Pinpoint the cell where the given text exists, returning its [X, Y] midpoint coordinate. 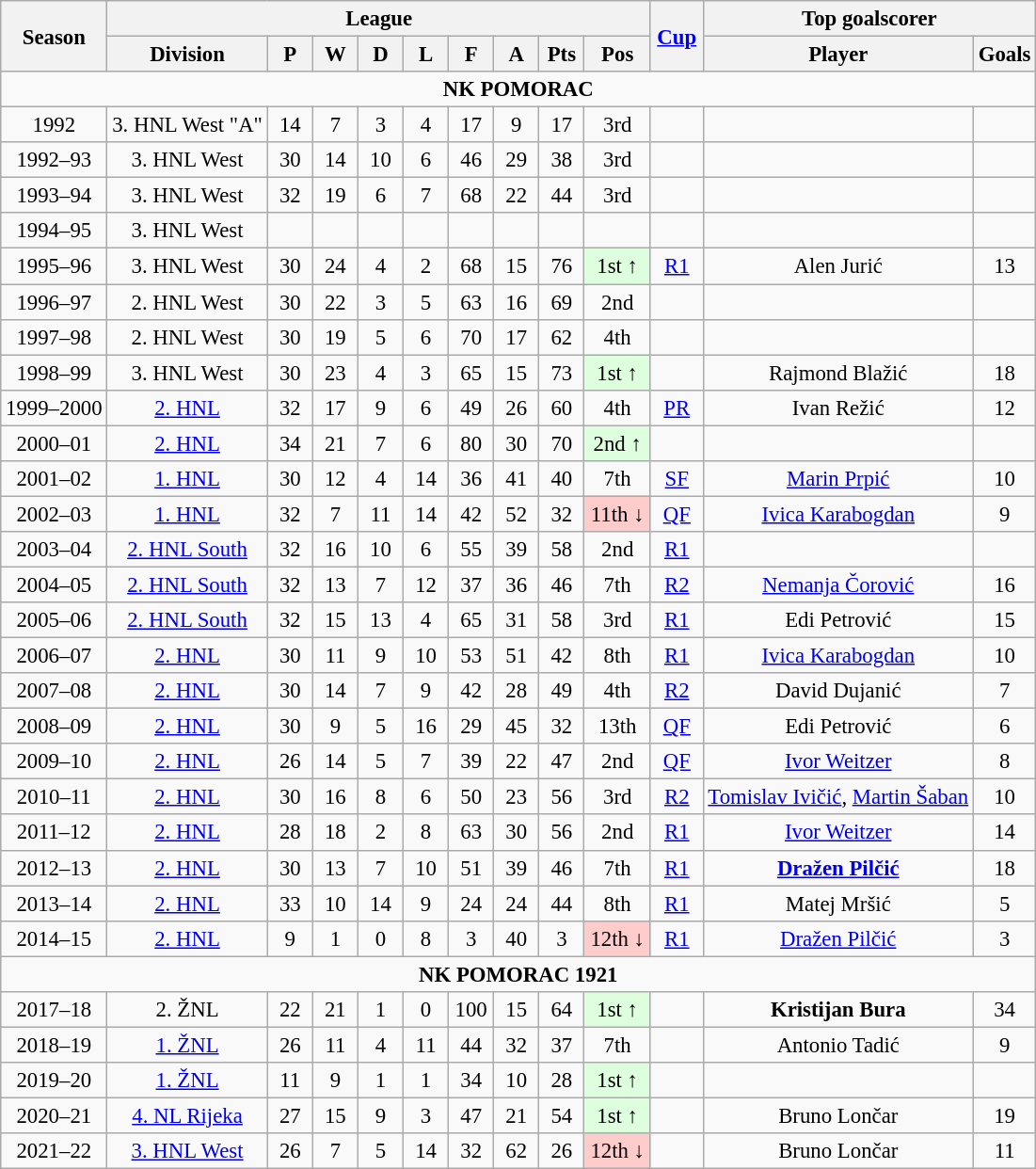
Alen Jurić [837, 266]
41 [517, 479]
3. HNL West "A" [187, 125]
2010–11 [55, 797]
31 [517, 620]
2011–12 [55, 833]
60 [562, 408]
73 [562, 373]
1996–97 [55, 302]
Kristijan Bura [837, 1010]
38 [562, 160]
Player [837, 55]
1999–2000 [55, 408]
Tomislav Ivičić, Martin Šaban [837, 797]
13th [617, 727]
2012–13 [55, 868]
PR [677, 408]
27 [290, 1115]
2nd ↑ [617, 443]
33 [290, 904]
David Dujanić [837, 691]
55 [471, 550]
Pos [617, 55]
Nemanja Čorović [837, 584]
2008–09 [55, 727]
1997–98 [55, 337]
2. ŽNL [187, 1010]
76 [562, 266]
69 [562, 302]
2000–01 [55, 443]
2013–14 [55, 904]
2005–06 [55, 620]
1993–94 [55, 196]
2004–05 [55, 584]
Antonio Tadić [837, 1045]
45 [517, 727]
2017–18 [55, 1010]
54 [562, 1115]
80 [471, 443]
W [335, 55]
P [290, 55]
50 [471, 797]
2002–03 [55, 514]
Rajmond Blažić [837, 373]
2020–21 [55, 1115]
2021–22 [55, 1151]
A [517, 55]
Marin Prpić [837, 479]
1995–96 [55, 266]
Pts [562, 55]
2014–15 [55, 938]
SF [677, 479]
2009–10 [55, 761]
NK POMORAC 1921 [518, 974]
2018–19 [55, 1045]
1992 [55, 125]
1992–93 [55, 160]
2019–20 [55, 1081]
Top goalscorer [869, 19]
NK POMORAC [518, 89]
2001–02 [55, 479]
Goals [1004, 55]
F [471, 55]
Ivan Režić [837, 408]
52 [517, 514]
Division [187, 55]
League [379, 19]
64 [562, 1010]
100 [471, 1010]
2006–07 [55, 656]
Season [55, 36]
Cup [677, 36]
D [380, 55]
Matej Mršić [837, 904]
1994–95 [55, 231]
4. NL Rijeka [187, 1115]
L [426, 55]
53 [471, 656]
2003–04 [55, 550]
2007–08 [55, 691]
1998–99 [55, 373]
11th ↓ [617, 514]
